Search for the cell housing the specified text and yield its [X, Y] center coordinate. 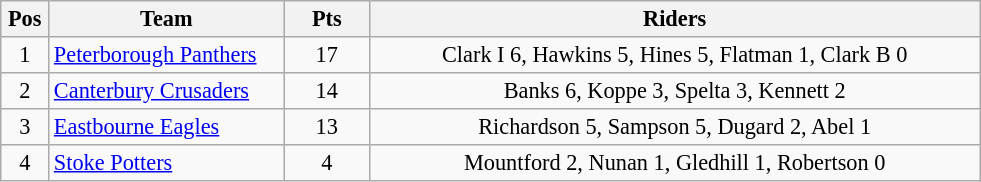
Team [166, 19]
Stoke Potters [166, 162]
1 [25, 55]
Pts [326, 19]
2 [25, 90]
13 [326, 126]
Peterborough Panthers [166, 55]
Riders [674, 19]
Canterbury Crusaders [166, 90]
14 [326, 90]
17 [326, 55]
Pos [25, 19]
3 [25, 126]
Clark I 6, Hawkins 5, Hines 5, Flatman 1, Clark B 0 [674, 55]
Richardson 5, Sampson 5, Dugard 2, Abel 1 [674, 126]
Banks 6, Koppe 3, Spelta 3, Kennett 2 [674, 90]
Mountford 2, Nunan 1, Gledhill 1, Robertson 0 [674, 162]
Eastbourne Eagles [166, 126]
